Determine the [X, Y] coordinate at the center of the cell enclosing the given text.  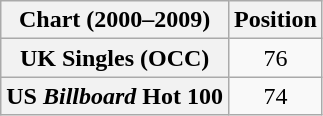
Chart (2000–2009) [115, 20]
76 [276, 58]
Position [276, 20]
UK Singles (OCC) [115, 58]
US Billboard Hot 100 [115, 96]
74 [276, 96]
